Return (X, Y) of the center of cell containing provided text 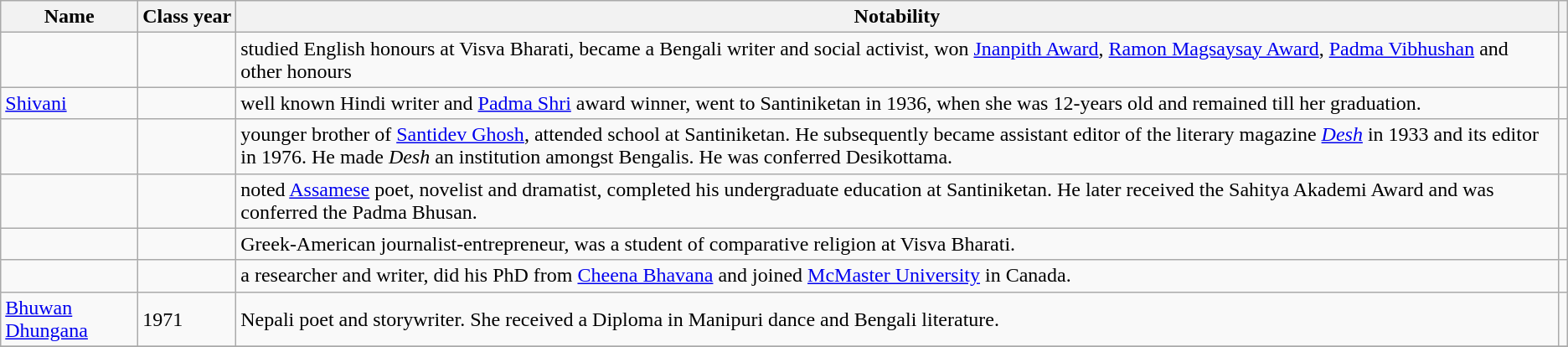
Greek-American journalist-entrepreneur, was a student of comparative religion at Visva Bharati. (897, 244)
Name (70, 17)
a researcher and writer, did his PhD from Cheena Bhavana and joined McMaster University in Canada. (897, 276)
well known Hindi writer and Padma Shri award winner, went to Santiniketan in 1936, when she was 12-years old and remained till her graduation. (897, 103)
Class year (188, 17)
Nepali poet and storywriter. She received a Diploma in Manipuri dance and Bengali literature. (897, 319)
1971 (188, 319)
Bhuwan Dhungana (70, 319)
Shivani (70, 103)
Notability (897, 17)
